Find where the given text appears and provide that cell's center as [x, y] coordinate. 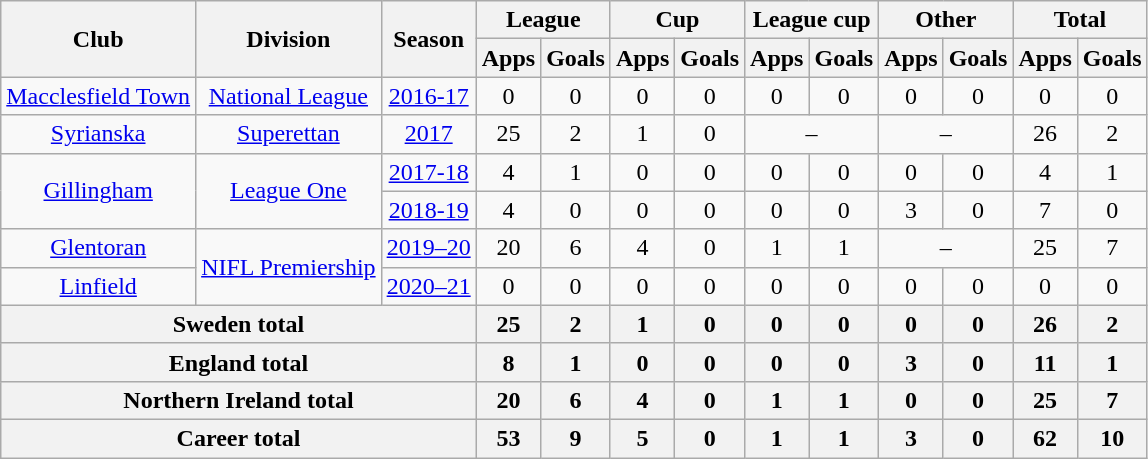
5 [642, 438]
Gillingham [98, 191]
Total [1080, 20]
Cup [677, 20]
Linfield [98, 286]
2018-19 [428, 210]
League [543, 20]
Macclesfield Town [98, 96]
11 [1045, 362]
Glentoran [98, 248]
10 [1112, 438]
NIFL Premiership [288, 267]
England total [238, 362]
Northern Ireland total [238, 400]
62 [1045, 438]
2017 [428, 134]
Career total [238, 438]
League cup [812, 20]
Club [98, 39]
8 [508, 362]
9 [576, 438]
Season [428, 39]
2020–21 [428, 286]
Other [946, 20]
Sweden total [238, 324]
53 [508, 438]
Division [288, 39]
National League [288, 96]
2016-17 [428, 96]
2019–20 [428, 248]
Superettan [288, 134]
Syrianska [98, 134]
League One [288, 191]
2017-18 [428, 172]
